Return the [x, y] coordinate for the center point of the cell that contains the specified text.  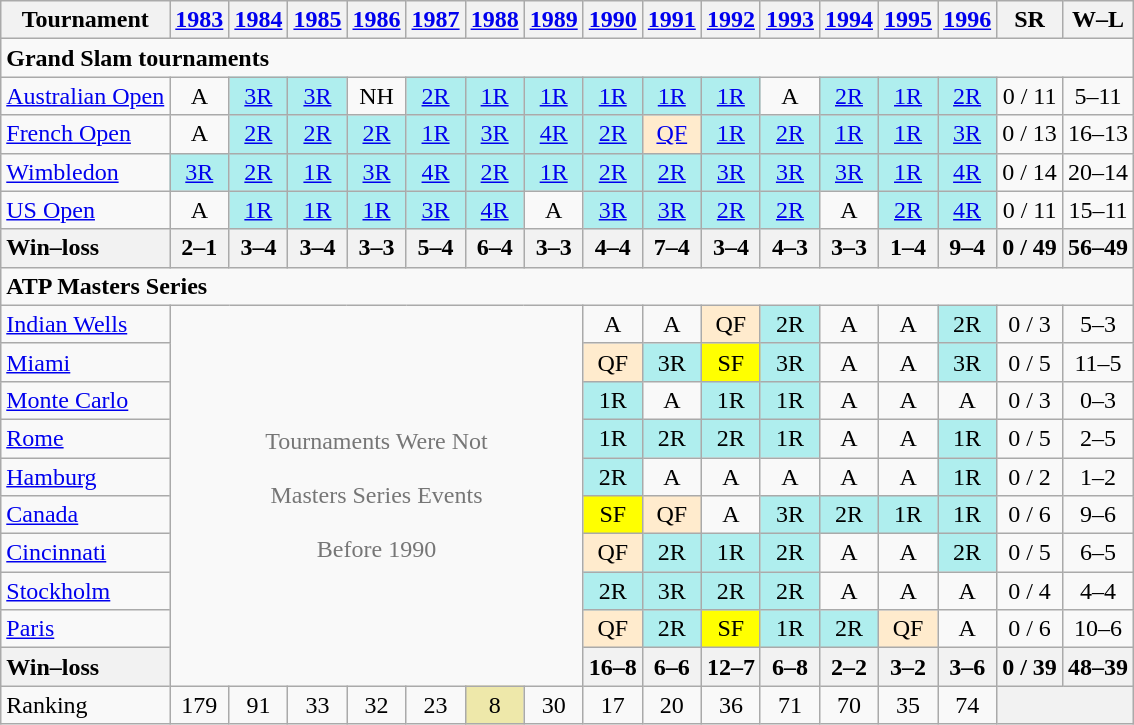
9–6 [1098, 515]
1983 [200, 20]
Tournament [86, 20]
20–14 [1098, 172]
5–3 [1098, 324]
23 [436, 705]
1990 [612, 20]
1986 [376, 20]
Paris [86, 629]
0 / 39 [1030, 667]
1994 [848, 20]
1987 [436, 20]
3–6 [968, 667]
1985 [318, 20]
1991 [672, 20]
1989 [554, 20]
0 / 49 [1030, 248]
36 [730, 705]
4–3 [790, 248]
W–L [1098, 20]
Monte Carlo [86, 400]
Grand Slam tournaments [568, 58]
NH [376, 96]
6–5 [1098, 553]
11–5 [1098, 362]
179 [200, 705]
56–49 [1098, 248]
0–3 [1098, 400]
Hamburg [86, 477]
1993 [790, 20]
0 / 4 [1030, 591]
SR [1030, 20]
33 [318, 705]
17 [612, 705]
10–6 [1098, 629]
32 [376, 705]
2–1 [200, 248]
5–11 [1098, 96]
0 / 2 [1030, 477]
Miami [86, 362]
1984 [258, 20]
ATP Masters Series [568, 286]
Canada [86, 515]
30 [554, 705]
5–4 [436, 248]
8 [494, 705]
15–11 [1098, 210]
1996 [968, 20]
70 [848, 705]
0 / 13 [1030, 134]
2–2 [848, 667]
Cincinnati [86, 553]
6–8 [790, 667]
20 [672, 705]
48–39 [1098, 667]
Wimbledon [86, 172]
16–13 [1098, 134]
9–4 [968, 248]
Stockholm [86, 591]
Tournaments Were NotMasters Series EventsBefore 1990 [376, 496]
1988 [494, 20]
7–4 [672, 248]
1995 [908, 20]
12–7 [730, 667]
35 [908, 705]
91 [258, 705]
1–2 [1098, 477]
2–5 [1098, 438]
74 [968, 705]
French Open [86, 134]
71 [790, 705]
Australian Open [86, 96]
3–2 [908, 667]
1992 [730, 20]
Indian Wells [86, 324]
US Open [86, 210]
Ranking [86, 705]
6–4 [494, 248]
6–6 [672, 667]
1–4 [908, 248]
0 / 14 [1030, 172]
Rome [86, 438]
16–8 [612, 667]
